Pinpoint the cell where the given text exists, returning its (x, y) midpoint coordinate. 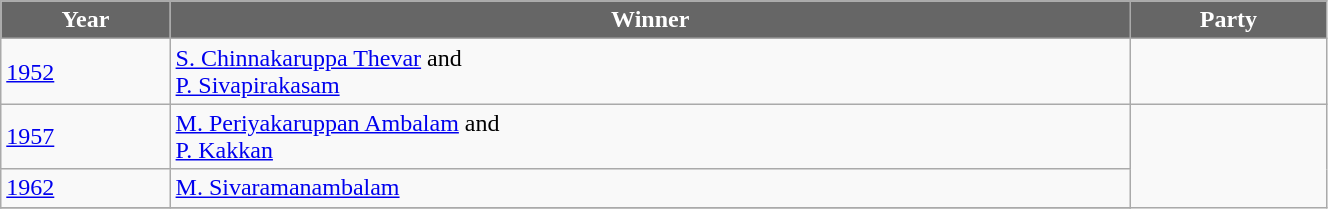
M. Periyakaruppan Ambalam and P. Kakkan (650, 136)
1952 (86, 72)
Winner (650, 20)
1962 (86, 188)
1957 (86, 136)
Party (1228, 20)
S. Chinnakaruppa Thevar and P. Sivapirakasam (650, 72)
Year (86, 20)
M. Sivaramanambalam (650, 188)
